Output the [X, Y] coordinate of the center of the cell containing the given text.  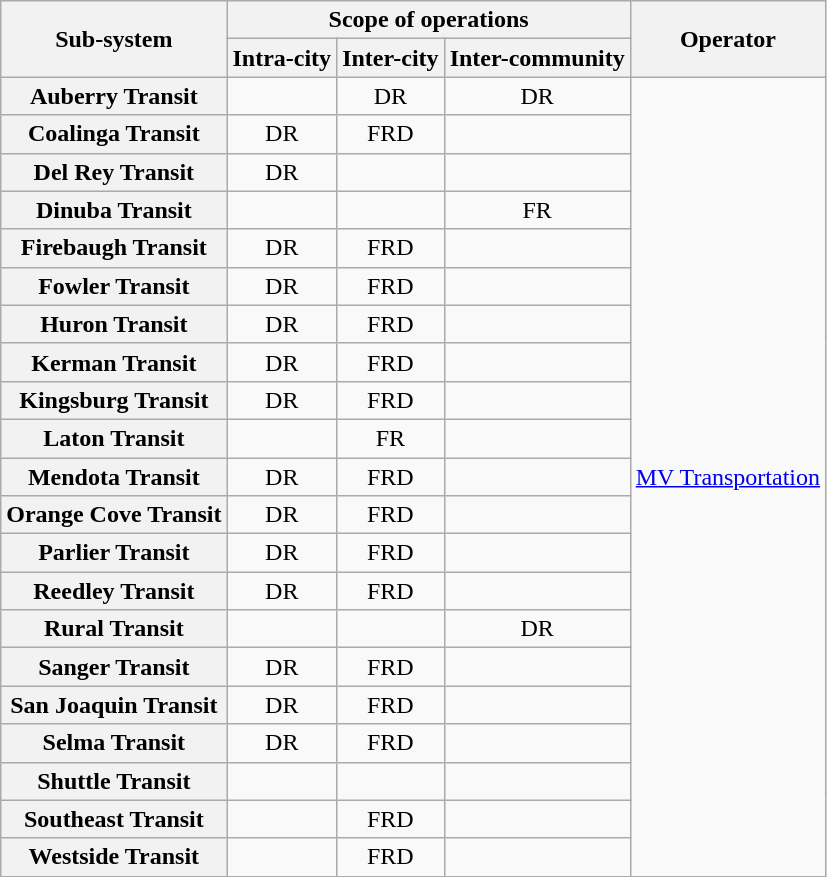
Firebaugh Transit [114, 248]
Laton Transit [114, 438]
Intra-city [282, 58]
Inter-community [537, 58]
Huron Transit [114, 324]
Del Rey Transit [114, 172]
Inter-city [390, 58]
Coalinga Transit [114, 134]
Reedley Transit [114, 591]
Westside Transit [114, 857]
Fowler Transit [114, 286]
Dinuba Transit [114, 210]
Orange Cove Transit [114, 515]
Selma Transit [114, 743]
Operator [728, 39]
Sub-system [114, 39]
MV Transportation [728, 476]
Southeast Transit [114, 819]
Kerman Transit [114, 362]
Sanger Transit [114, 667]
Shuttle Transit [114, 781]
Auberry Transit [114, 96]
San Joaquin Transit [114, 705]
Parlier Transit [114, 553]
Mendota Transit [114, 477]
Rural Transit [114, 629]
Scope of operations [428, 20]
Kingsburg Transit [114, 400]
